Provide the (x, y) coordinate of the cell's center where the given text is located.  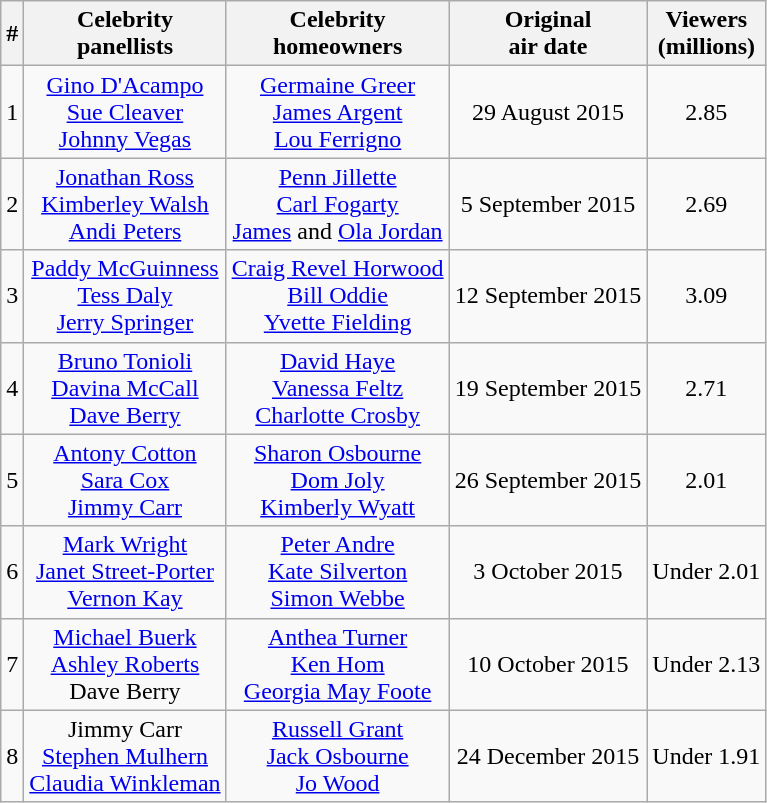
Bruno TonioliDavina McCallDave Berry (125, 388)
Sharon OsbourneDom JolyKimberly Wyatt (338, 480)
Anthea TurnerKen HomGeorgia May Foote (338, 664)
David HayeVanessa FeltzCharlotte Crosby (338, 388)
3 October 2015 (548, 572)
2.69 (706, 204)
Viewers(millions) (706, 34)
29 August 2015 (548, 112)
5 September 2015 (548, 204)
Originalair date (548, 34)
Under 1.91 (706, 756)
Penn JilletteCarl FogartyJames and Ola Jordan (338, 204)
12 September 2015 (548, 296)
1 (12, 112)
# (12, 34)
5 (12, 480)
3.09 (706, 296)
2 (12, 204)
Celebrityhomeowners (338, 34)
Craig Revel HorwoodBill OddieYvette Fielding (338, 296)
2.85 (706, 112)
Paddy McGuinnessTess DalyJerry Springer (125, 296)
Michael BuerkAshley RobertsDave Berry (125, 664)
19 September 2015 (548, 388)
Under 2.13 (706, 664)
3 (12, 296)
Celebritypanellists (125, 34)
Antony CottonSara CoxJimmy Carr (125, 480)
8 (12, 756)
7 (12, 664)
Russell GrantJack OsbourneJo Wood (338, 756)
Under 2.01 (706, 572)
4 (12, 388)
10 October 2015 (548, 664)
Mark WrightJanet Street-PorterVernon Kay (125, 572)
6 (12, 572)
Germaine GreerJames ArgentLou Ferrigno (338, 112)
24 December 2015 (548, 756)
Peter AndreKate SilvertonSimon Webbe (338, 572)
Gino D'AcampoSue CleaverJohnny Vegas (125, 112)
2.01 (706, 480)
Jonathan RossKimberley WalshAndi Peters (125, 204)
2.71 (706, 388)
26 September 2015 (548, 480)
Jimmy CarrStephen MulhernClaudia Winkleman (125, 756)
